Return the (X, Y) coordinate for the center point of the cell that contains the specified text.  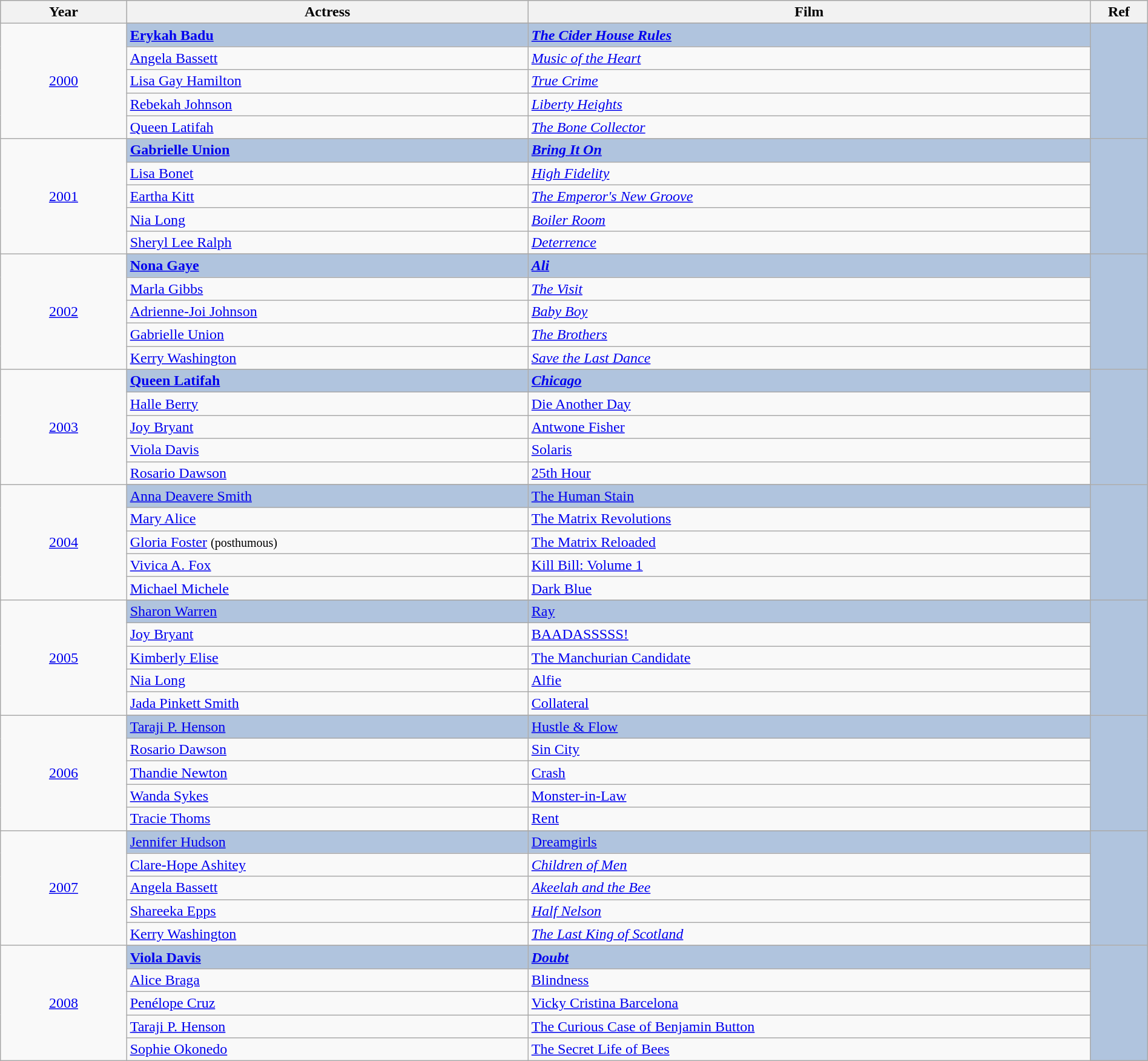
Rebekah Johnson (327, 104)
Children of Men (809, 865)
Bring It On (809, 150)
Nona Gaye (327, 265)
Michael Michele (327, 588)
Marla Gibbs (327, 289)
True Crime (809, 81)
Sheryl Lee Ralph (327, 242)
Solaris (809, 450)
Sophie Okonedo (327, 1049)
Adrienne-Joi Johnson (327, 312)
The Emperor's New Groove (809, 196)
Sin City (809, 750)
Film (809, 12)
2004 (64, 542)
Vicky Cristina Barcelona (809, 1003)
Crash (809, 773)
Alfie (809, 681)
Save the Last Dance (809, 358)
Dark Blue (809, 588)
Halle Berry (327, 404)
Hustle & Flow (809, 727)
Kimberly Elise (327, 657)
Year (64, 12)
Shareeka Epps (327, 911)
The Matrix Reloaded (809, 542)
Die Another Day (809, 404)
Blindness (809, 980)
Ali (809, 265)
Rent (809, 819)
Chicago (809, 381)
Lisa Gay Hamilton (327, 81)
Actress (327, 12)
Tracie Thoms (327, 819)
Antwone Fisher (809, 427)
The Bone Collector (809, 127)
2007 (64, 888)
Eartha Kitt (327, 196)
2006 (64, 773)
Music of the Heart (809, 58)
Liberty Heights (809, 104)
BAADASSSSS! (809, 634)
The Secret Life of Bees (809, 1049)
The Matrix Revolutions (809, 519)
The Curious Case of Benjamin Button (809, 1026)
Half Nelson (809, 911)
Vivica A. Fox (327, 565)
The Last King of Scotland (809, 934)
Kill Bill: Volume 1 (809, 565)
2001 (64, 196)
2003 (64, 427)
The Manchurian Candidate (809, 657)
Jada Pinkett Smith (327, 704)
The Human Stain (809, 496)
Dreamgirls (809, 842)
The Visit (809, 289)
Thandie Newton (327, 773)
Alice Braga (327, 980)
Mary Alice (327, 519)
Doubt (809, 957)
Gloria Foster (posthumous) (327, 542)
Lisa Bonet (327, 173)
Anna Deavere Smith (327, 496)
2005 (64, 657)
Penélope Cruz (327, 1003)
High Fidelity (809, 173)
Wanda Sykes (327, 796)
Collateral (809, 704)
Clare-Hope Ashitey (327, 865)
Deterrence (809, 242)
The Brothers (809, 335)
Baby Boy (809, 312)
Monster-in-Law (809, 796)
Ray (809, 611)
Sharon Warren (327, 611)
2002 (64, 311)
Jennifer Hudson (327, 842)
Akeelah and the Bee (809, 888)
25th Hour (809, 473)
Ref (1119, 12)
2008 (64, 1003)
The Cider House Rules (809, 35)
Erykah Badu (327, 35)
Boiler Room (809, 219)
2000 (64, 81)
